Identify which cell holds the provided text, then report its (x, y) central coordinate. 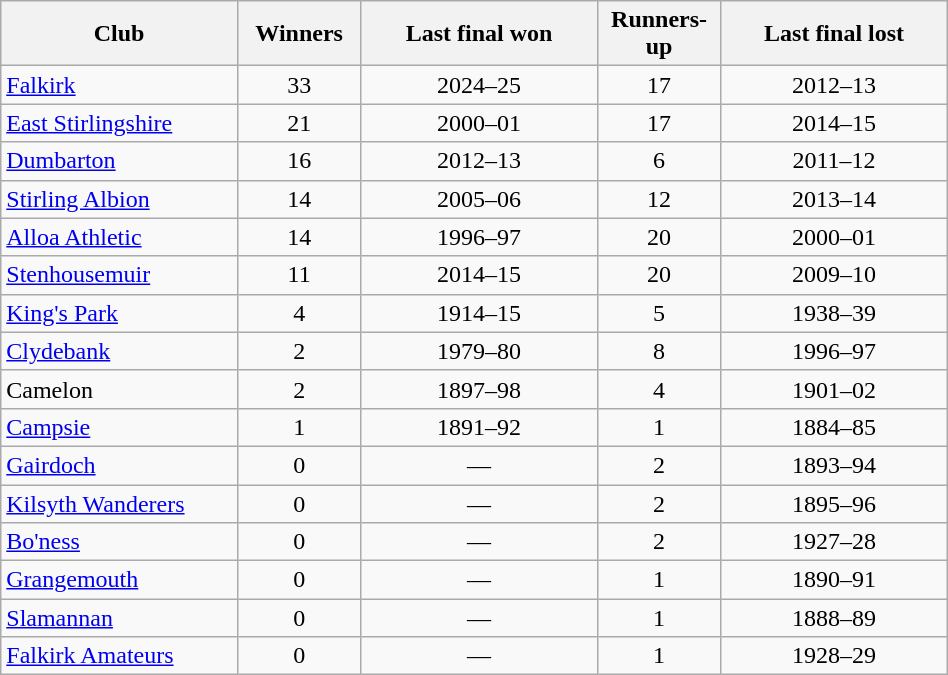
Grangemouth (120, 580)
33 (299, 85)
Clydebank (120, 351)
1888–89 (834, 618)
1893–94 (834, 465)
2009–10 (834, 275)
Club (120, 34)
Winners (299, 34)
1979–80 (479, 351)
1891–92 (479, 427)
21 (299, 123)
5 (659, 313)
2024–25 (479, 85)
1914–15 (479, 313)
1895–96 (834, 503)
1884–85 (834, 427)
Runners-up (659, 34)
Bo'ness (120, 542)
12 (659, 199)
Falkirk Amateurs (120, 656)
1901–02 (834, 389)
1890–91 (834, 580)
1928–29 (834, 656)
6 (659, 161)
2013–14 (834, 199)
2011–12 (834, 161)
East Stirlingshire (120, 123)
1938–39 (834, 313)
1897–98 (479, 389)
Alloa Athletic (120, 237)
1927–28 (834, 542)
Last final lost (834, 34)
Stirling Albion (120, 199)
Camelon (120, 389)
2005–06 (479, 199)
King's Park (120, 313)
Dumbarton (120, 161)
11 (299, 275)
8 (659, 351)
Falkirk (120, 85)
Slamannan (120, 618)
Gairdoch (120, 465)
Last final won (479, 34)
Stenhousemuir (120, 275)
Campsie (120, 427)
16 (299, 161)
Kilsyth Wanderers (120, 503)
